Pinpoint the cell where the given text exists, returning its (X, Y) midpoint coordinate. 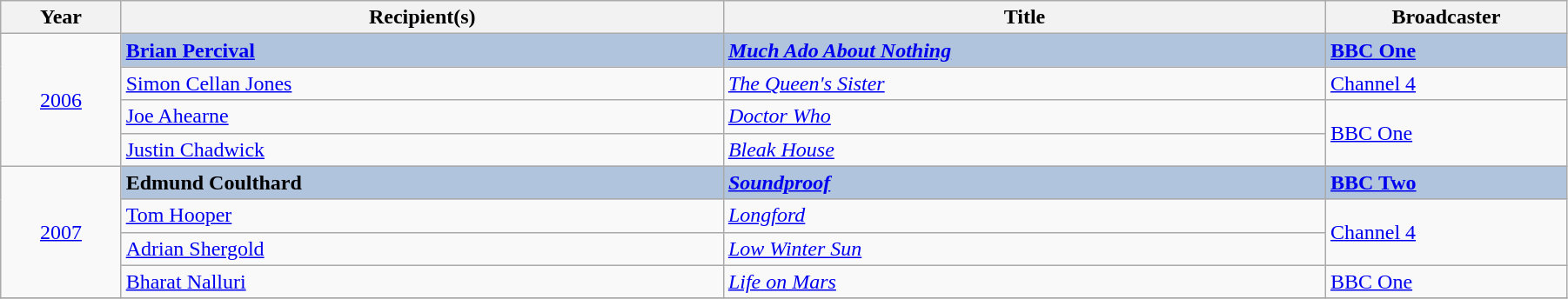
Simon Cellan Jones (422, 83)
Broadcaster (1446, 17)
Bleak House (1024, 149)
Year (61, 17)
Tom Hooper (422, 216)
Recipient(s) (422, 17)
The Queen's Sister (1024, 83)
Title (1024, 17)
BBC Two (1446, 183)
Justin Chadwick (422, 149)
Longford (1024, 216)
Much Ado About Nothing (1024, 50)
Soundproof (1024, 183)
Edmund Coulthard (422, 183)
Joe Ahearne (422, 116)
Life on Mars (1024, 282)
Low Winter Sun (1024, 249)
Doctor Who (1024, 116)
2007 (61, 232)
2006 (61, 100)
Bharat Nalluri (422, 282)
Brian Percival (422, 50)
Adrian Shergold (422, 249)
